Locate the cell with the specified text and output its (x, y) center coordinate. 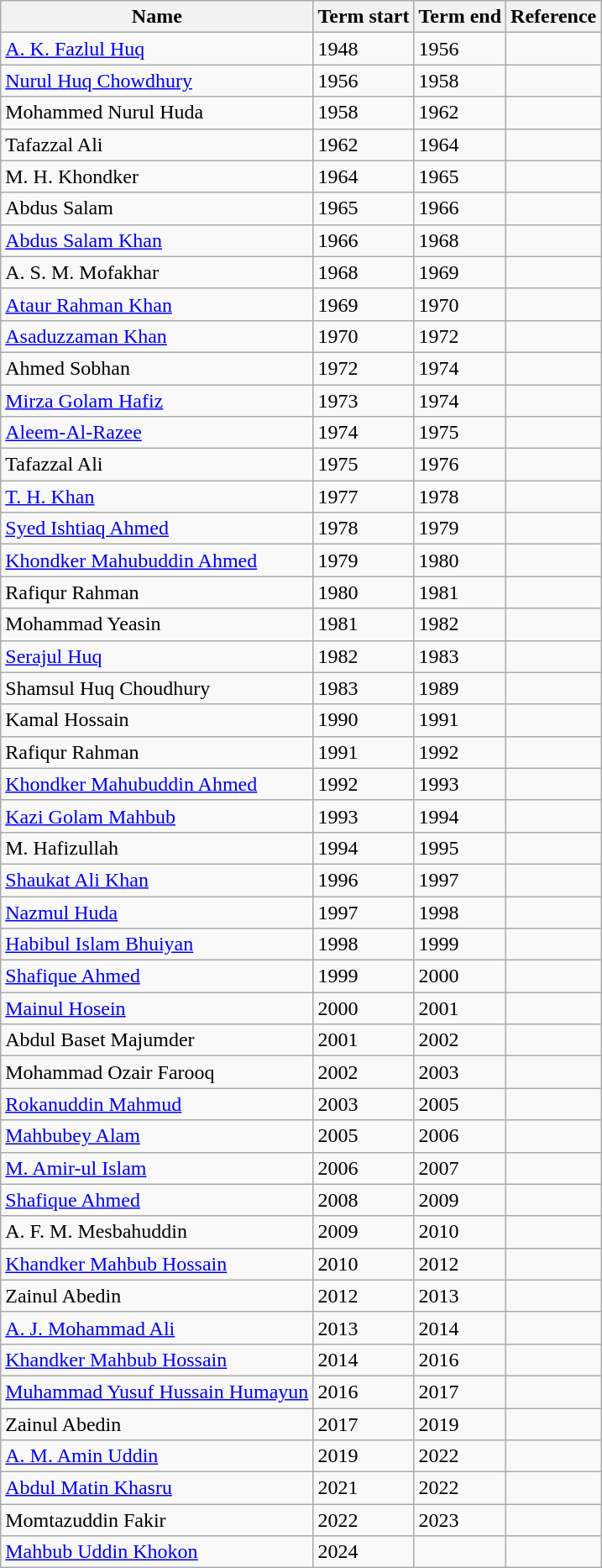
Mahbubey Alam (157, 1136)
A. J. Mohammad Ali (157, 1328)
1948 (364, 49)
1989 (460, 688)
Rokanuddin Mahmud (157, 1104)
Momtazuddin Fakir (157, 1520)
M. Amir-ul Islam (157, 1168)
Aleem-Al-Razee (157, 433)
Nazmul Huda (157, 912)
Mohammed Nurul Huda (157, 113)
1973 (364, 401)
Kamal Hossain (157, 720)
M. H. Khondker (157, 176)
Abdul Matin Khasru (157, 1488)
2007 (460, 1168)
A. M. Amin Uddin (157, 1456)
Kazi Golam Mahbub (157, 816)
Syed Ishtiaq Ahmed (157, 529)
A. S. M. Mofakhar (157, 272)
Abdus Salam (157, 208)
2024 (364, 1552)
Muhammad Yusuf Hussain Humayun (157, 1392)
Reference (554, 17)
A. F. M. Mesbahuddin (157, 1232)
Nurul Huq Chowdhury (157, 81)
Term end (460, 17)
Mohammad Ozair Farooq (157, 1072)
A. K. Fazlul Huq (157, 49)
Abdus Salam Khan (157, 240)
Ataur Rahman Khan (157, 304)
1996 (364, 880)
Asaduzzaman Khan (157, 336)
1976 (460, 465)
1990 (364, 720)
Abdul Baset Majumder (157, 1040)
Habibul Islam Bhuiyan (157, 944)
Shamsul Huq Choudhury (157, 688)
1995 (460, 848)
Ahmed Sobhan (157, 368)
Mohammad Yeasin (157, 624)
1977 (364, 497)
Mahbub Uddin Khokon (157, 1552)
Term start (364, 17)
Serajul Huq (157, 656)
Mainul Hosein (157, 1008)
T. H. Khan (157, 497)
2008 (364, 1200)
2021 (364, 1488)
Shaukat Ali Khan (157, 880)
Name (157, 17)
M. Hafizullah (157, 848)
Mirza Golam Hafiz (157, 401)
2023 (460, 1520)
